Capture the cell that displays the provided text and extract its (x, y) central coordinate. 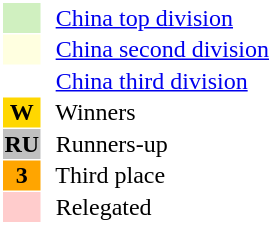
3 (22, 175)
Winners (156, 113)
China third division (156, 81)
Third place (156, 175)
W (22, 113)
Relegated (156, 207)
Runners-up (156, 144)
China second division (156, 49)
China top division (156, 18)
RU (22, 144)
